Pinpoint the cell where the given text exists, returning its (X, Y) midpoint coordinate. 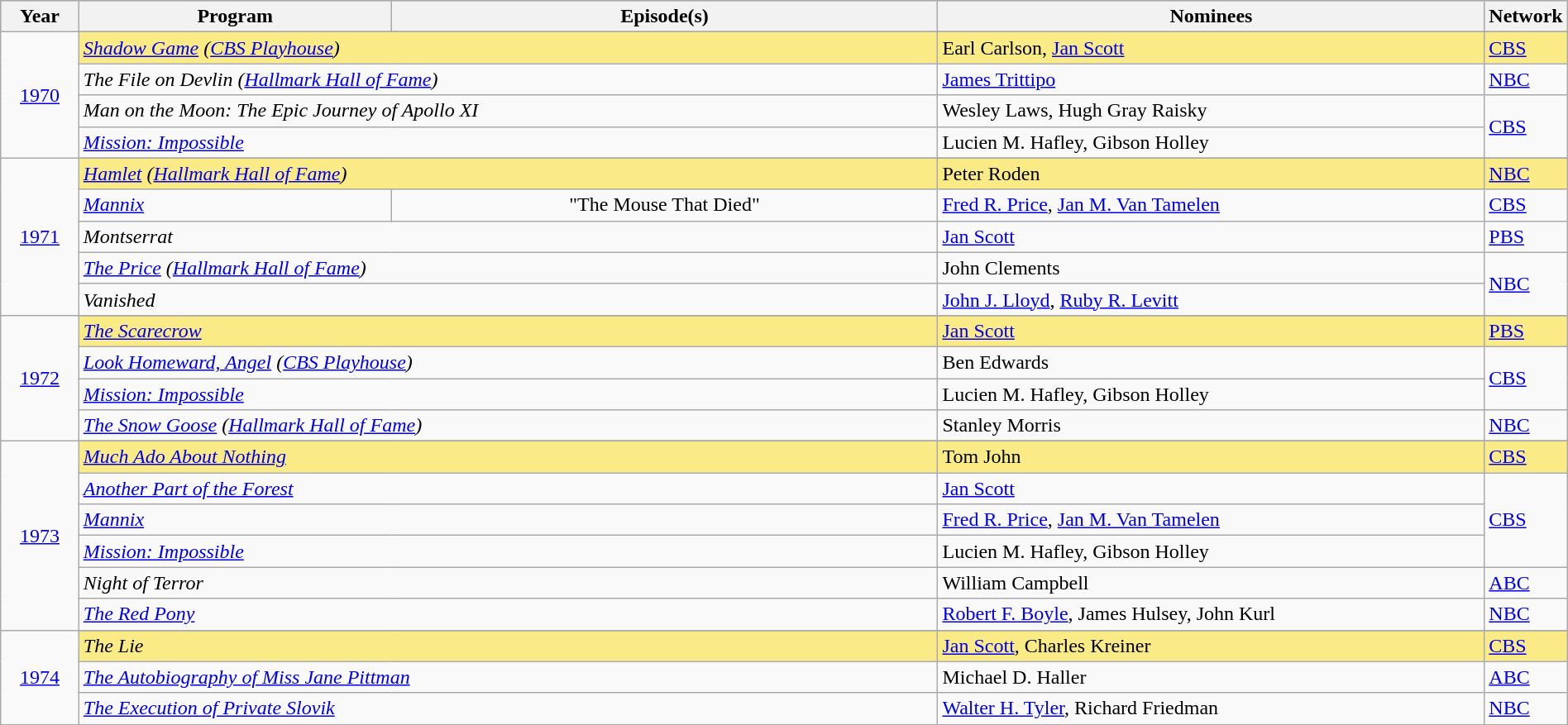
Much Ado About Nothing (508, 457)
John Clements (1211, 268)
The Price (Hallmark Hall of Fame) (508, 268)
Walter H. Tyler, Richard Friedman (1211, 708)
The Scarecrow (508, 331)
1973 (40, 536)
Man on the Moon: The Epic Journey of Apollo XI (508, 111)
Montserrat (508, 236)
Year (40, 17)
Shadow Game (CBS Playhouse) (508, 48)
1974 (40, 677)
William Campbell (1211, 583)
Episode(s) (665, 17)
Look Homeward, Angel (CBS Playhouse) (508, 362)
Vanished (508, 299)
Michael D. Haller (1211, 677)
"The Mouse That Died" (665, 205)
The Red Pony (508, 614)
The Lie (508, 646)
Network (1526, 17)
The File on Devlin (Hallmark Hall of Fame) (508, 79)
Nominees (1211, 17)
1971 (40, 236)
Peter Roden (1211, 174)
1972 (40, 378)
John J. Lloyd, Ruby R. Levitt (1211, 299)
Stanley Morris (1211, 426)
Hamlet (Hallmark Hall of Fame) (508, 174)
Night of Terror (508, 583)
Wesley Laws, Hugh Gray Raisky (1211, 111)
1970 (40, 95)
Tom John (1211, 457)
James Trittipo (1211, 79)
Robert F. Boyle, James Hulsey, John Kurl (1211, 614)
The Snow Goose (Hallmark Hall of Fame) (508, 426)
The Execution of Private Slovik (508, 708)
Jan Scott, Charles Kreiner (1211, 646)
Earl Carlson, Jan Scott (1211, 48)
The Autobiography of Miss Jane Pittman (508, 677)
Ben Edwards (1211, 362)
Another Part of the Forest (508, 489)
Program (235, 17)
